From the cell containing the given text, extract its center point as [x, y] coordinate. 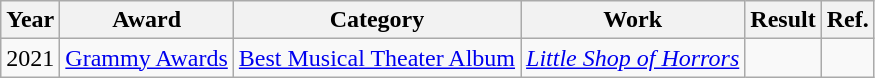
Grammy Awards [147, 58]
Result [783, 20]
Work [633, 20]
Little Shop of Horrors [633, 58]
Year [30, 20]
Ref. [848, 20]
Category [376, 20]
Best Musical Theater Album [376, 58]
Award [147, 20]
2021 [30, 58]
